Extract the (x, y) coordinate from the center of the cell holding the provided text.  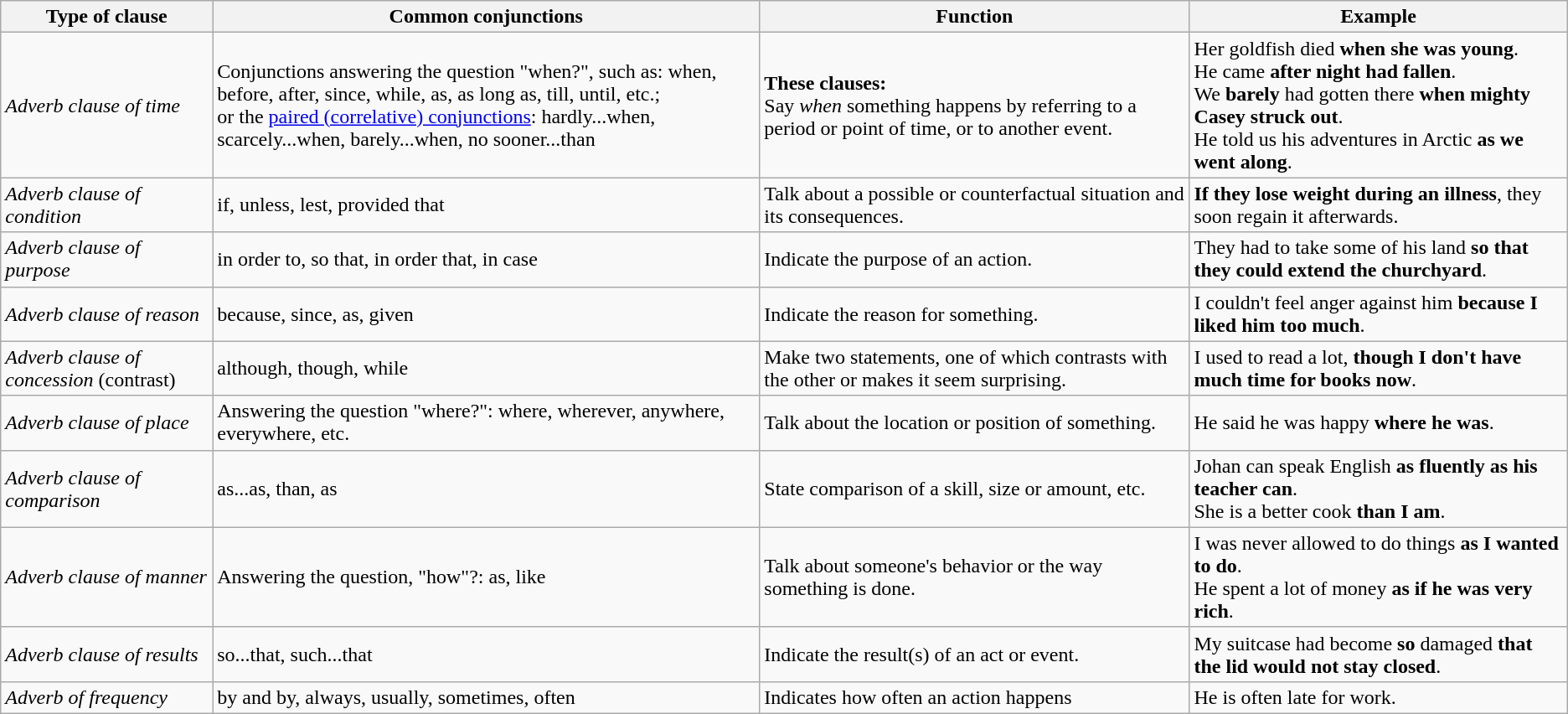
They had to take some of his land so that they could extend the churchyard. (1379, 260)
Adverb clause of condition (107, 204)
Adverb clause of comparison (107, 489)
so...that, such...that (486, 654)
He is often late for work. (1379, 697)
State comparison of a skill, size or amount, etc. (975, 489)
Indicate the result(s) of an act or event. (975, 654)
Adverb clause of purpose (107, 260)
in order to, so that, in order that, in case (486, 260)
Talk about the location or position of something. (975, 422)
by and by, always, usually, sometimes, often (486, 697)
Function (975, 17)
Adverb clause of reason (107, 313)
Type of clause (107, 17)
My suitcase had become so damaged that the lid would not stay closed. (1379, 654)
Adverb clause of results (107, 654)
I couldn't feel anger against him because I liked him too much. (1379, 313)
Common conjunctions (486, 17)
Answering the question "where?": where, wherever, anywhere, everywhere, etc. (486, 422)
if, unless, lest, provided that (486, 204)
I used to read a lot, though I don't have much time for books now. (1379, 369)
as...as, than, as (486, 489)
Johan can speak English as fluently as his teacher can.She is a better cook than I am. (1379, 489)
Indicate the reason for something. (975, 313)
Make two statements, one of which contrasts with the other or makes it seem surprising. (975, 369)
Adverb clause of place (107, 422)
Answering the question, "how"?: as, like (486, 577)
These clauses:Say when something happens by referring to a period or point of time, or to another event. (975, 106)
Adverb clause of concession (contrast) (107, 369)
Indicates how often an action happens (975, 697)
because, since, as, given (486, 313)
Talk about someone's behavior or the way something is done. (975, 577)
He said he was happy where he was. (1379, 422)
If they lose weight during an illness, they soon regain it afterwards. (1379, 204)
Adverb clause of time (107, 106)
Adverb of frequency (107, 697)
although, though, while (486, 369)
Example (1379, 17)
Adverb clause of manner (107, 577)
Talk about a possible or counterfactual situation and its consequences. (975, 204)
Indicate the purpose of an action. (975, 260)
I was never allowed to do things as I wanted to do.He spent a lot of money as if he was very rich. (1379, 577)
